Return the (X, Y) coordinate for the center point of the cell that contains the specified text.  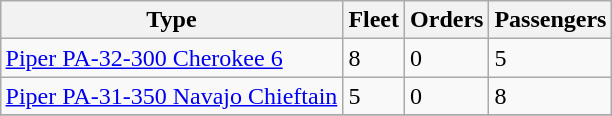
Fleet (374, 20)
Passengers (550, 20)
Type (172, 20)
Orders (447, 20)
Piper PA-32-300 Cherokee 6 (172, 58)
Piper PA-31-350 Navajo Chieftain (172, 96)
